Search for the cell housing the specified text and yield its [X, Y] center coordinate. 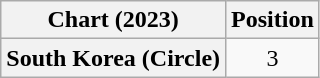
Position [273, 20]
South Korea (Circle) [114, 58]
3 [273, 58]
Chart (2023) [114, 20]
